Detect which cell encompasses the target text, then output its [X, Y] center coordinate. 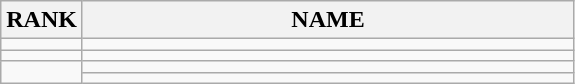
NAME [328, 20]
RANK [42, 20]
